Locate the cell with the specified text and output its [x, y] center coordinate. 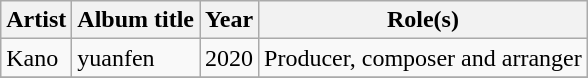
yuanfen [136, 58]
Role(s) [424, 20]
2020 [230, 58]
Kano [36, 58]
Year [230, 20]
Album title [136, 20]
Producer, composer and arranger [424, 58]
Artist [36, 20]
